Determine the [X, Y] coordinate at the center of the cell enclosing the given text.  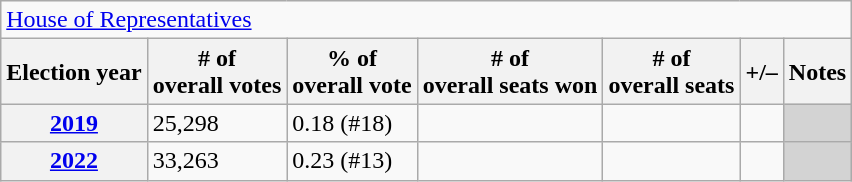
33,263 [217, 161]
0.18 (#18) [352, 123]
# ofoverall votes [217, 72]
2022 [74, 161]
Election year [74, 72]
House of Representatives [426, 20]
0.23 (#13) [352, 161]
% ofoverall vote [352, 72]
25,298 [217, 123]
2019 [74, 123]
Notes [817, 72]
# ofoverall seats won [510, 72]
# ofoverall seats [672, 72]
+/– [762, 72]
